Find where the given text appears and provide that cell's center as [X, Y] coordinate. 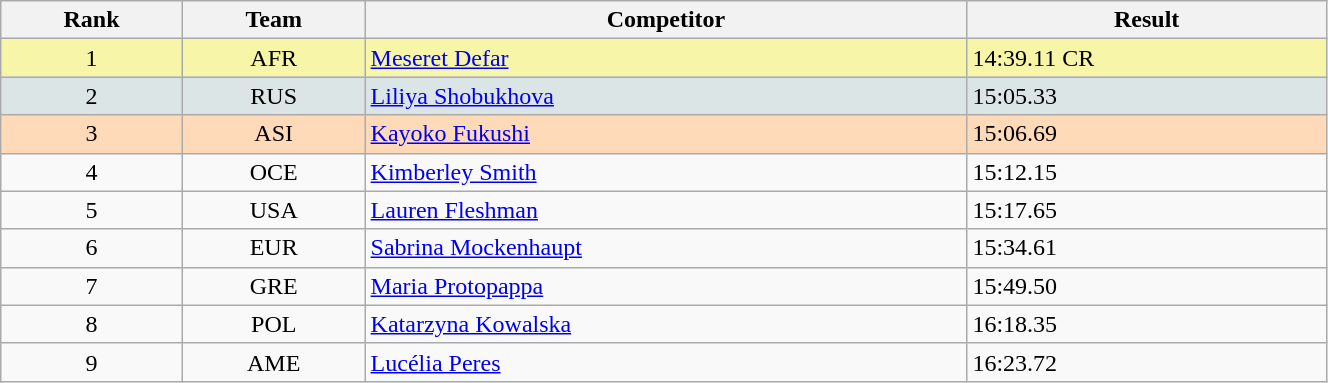
Maria Protopappa [666, 286]
POL [274, 324]
15:34.61 [1147, 248]
2 [92, 96]
15:05.33 [1147, 96]
EUR [274, 248]
14:39.11 CR [1147, 58]
Team [274, 20]
15:06.69 [1147, 134]
1 [92, 58]
AME [274, 362]
16:18.35 [1147, 324]
16:23.72 [1147, 362]
9 [92, 362]
5 [92, 210]
USA [274, 210]
OCE [274, 172]
15:49.50 [1147, 286]
Kayoko Fukushi [666, 134]
15:17.65 [1147, 210]
RUS [274, 96]
Sabrina Mockenhaupt [666, 248]
GRE [274, 286]
Competitor [666, 20]
4 [92, 172]
6 [92, 248]
3 [92, 134]
Result [1147, 20]
ASI [274, 134]
Katarzyna Kowalska [666, 324]
Meseret Defar [666, 58]
15:12.15 [1147, 172]
Rank [92, 20]
AFR [274, 58]
8 [92, 324]
Kimberley Smith [666, 172]
Lauren Fleshman [666, 210]
Lucélia Peres [666, 362]
7 [92, 286]
Liliya Shobukhova [666, 96]
